Return [x, y] of the center of cell containing provided text 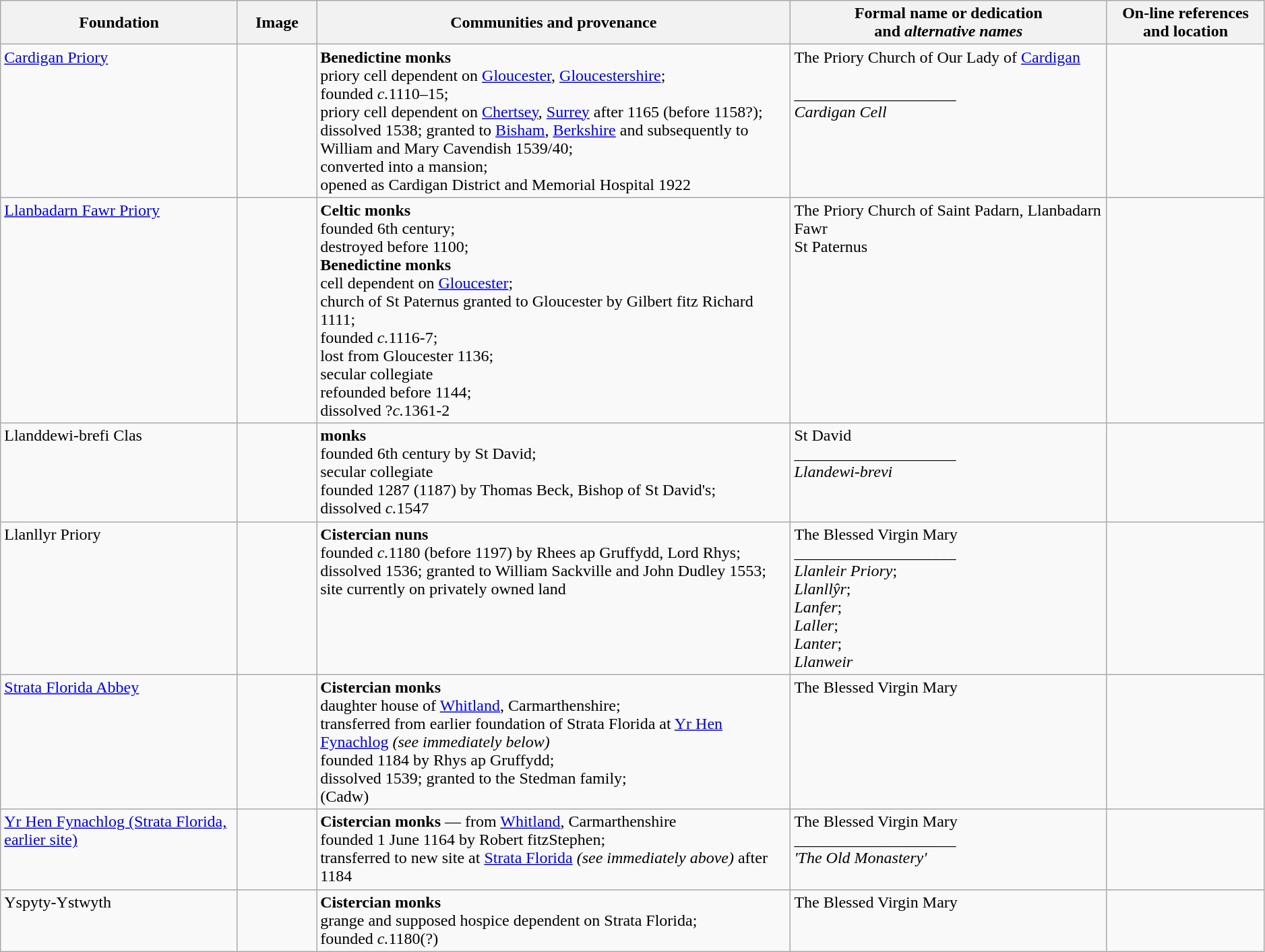
On-line references and location [1185, 23]
The Priory Church of Our Lady of Cardigan____________________Cardigan Cell [949, 121]
Llanllyr Priory [119, 598]
The Blessed Virgin Mary____________________Llanleir Priory;Llanllŷr;Lanfer;Laller;Lanter;Llanweir [949, 598]
St David____________________Llandewi-brevi [949, 472]
Communities and provenance [554, 23]
Llanddewi-brefi Clas [119, 472]
Formal name or dedication and alternative names [949, 23]
Strata Florida Abbey [119, 742]
Cistercian monksgrange and supposed hospice dependent on Strata Florida;founded c.1180(?) [554, 920]
Foundation [119, 23]
Cardigan Priory [119, 121]
The Priory Church of Saint Padarn, Llanbadarn FawrSt Paternus [949, 310]
Yspyty-Ystwyth [119, 920]
The Blessed Virgin Mary____________________ 'The Old Monastery' [949, 849]
Llanbadarn Fawr Priory [119, 310]
Yr Hen Fynachlog (Strata Florida, earlier site) [119, 849]
Image [276, 23]
monksfounded 6th century by St David;secular collegiatefounded 1287 (1187) by Thomas Beck, Bishop of St David's;dissolved c.1547 [554, 472]
